Determine the (X, Y) coordinate at the center of the cell enclosing the given text.  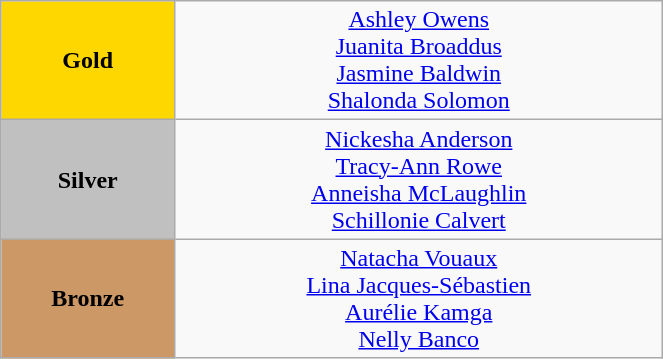
Ashley OwensJuanita BroaddusJasmine BaldwinShalonda Solomon (419, 60)
Gold (88, 60)
Bronze (88, 298)
Nickesha AndersonTracy-Ann RoweAnneisha McLaughlinSchillonie Calvert (419, 180)
Silver (88, 180)
Natacha VouauxLina Jacques-SébastienAurélie KamgaNelly Banco (419, 298)
